Capture the cell that displays the provided text and extract its (x, y) central coordinate. 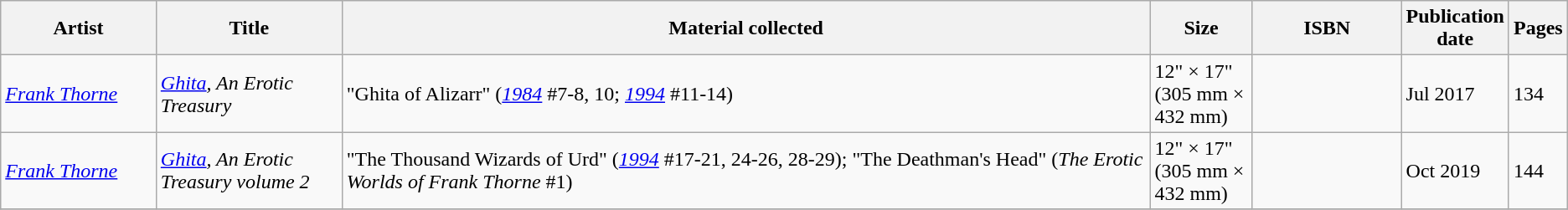
"Ghita of Alizarr" (1984 #7-8, 10; 1994 #11-14) (745, 94)
Ghita, An Erotic Treasury volume 2 (249, 171)
Pages (1538, 28)
Ghita, An Erotic Treasury (249, 94)
"The Thousand Wizards of Urd" (1994 #17-21, 24-26, 28-29); "The Deathman's Head" (The Erotic Worlds of Frank Thorne #1) (745, 171)
Title (249, 28)
Oct 2019 (1455, 171)
Jul 2017 (1455, 94)
134 (1538, 94)
Artist (79, 28)
144 (1538, 171)
Size (1201, 28)
Publication date (1455, 28)
Material collected (745, 28)
ISBN (1327, 28)
